Provide the (x, y) coordinate of the cell's center where the given text is located.  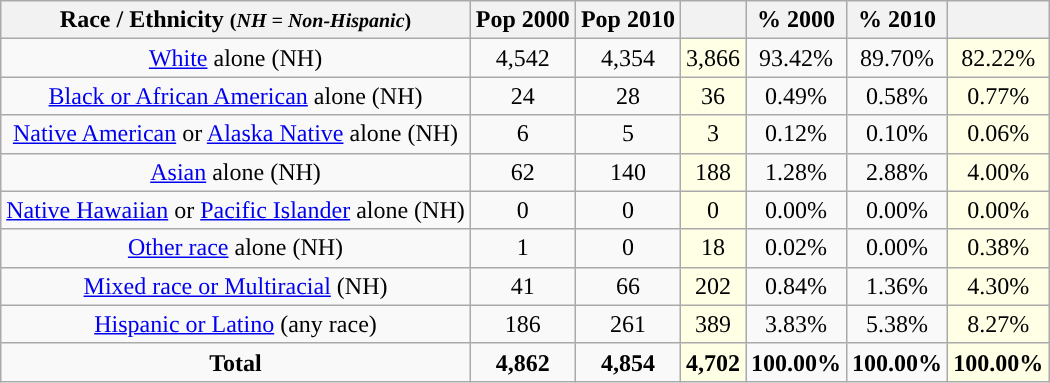
% 2010 (898, 20)
0.06% (998, 134)
0.77% (998, 96)
Asian alone (NH) (236, 172)
Race / Ethnicity (NH = Non-Hispanic) (236, 20)
Native American or Alaska Native alone (NH) (236, 134)
3 (712, 134)
4,854 (628, 362)
93.42% (796, 58)
0.84% (796, 286)
62 (522, 172)
4,702 (712, 362)
202 (712, 286)
1 (522, 248)
2.88% (898, 172)
5.38% (898, 324)
36 (712, 96)
1.36% (898, 286)
18 (712, 248)
Native Hawaiian or Pacific Islander alone (NH) (236, 210)
66 (628, 286)
White alone (NH) (236, 58)
6 (522, 134)
3,866 (712, 58)
89.70% (898, 58)
188 (712, 172)
4.30% (998, 286)
Mixed race or Multiracial (NH) (236, 286)
0.12% (796, 134)
3.83% (796, 324)
4,542 (522, 58)
Total (236, 362)
140 (628, 172)
Black or African American alone (NH) (236, 96)
8.27% (998, 324)
0.58% (898, 96)
24 (522, 96)
Other race alone (NH) (236, 248)
1.28% (796, 172)
0.02% (796, 248)
4.00% (998, 172)
Pop 2010 (628, 20)
4,354 (628, 58)
261 (628, 324)
389 (712, 324)
% 2000 (796, 20)
0.10% (898, 134)
Pop 2000 (522, 20)
4,862 (522, 362)
28 (628, 96)
41 (522, 286)
Hispanic or Latino (any race) (236, 324)
5 (628, 134)
0.38% (998, 248)
0.49% (796, 96)
82.22% (998, 58)
186 (522, 324)
